Extract the [X, Y] coordinate from the center of the cell holding the provided text.  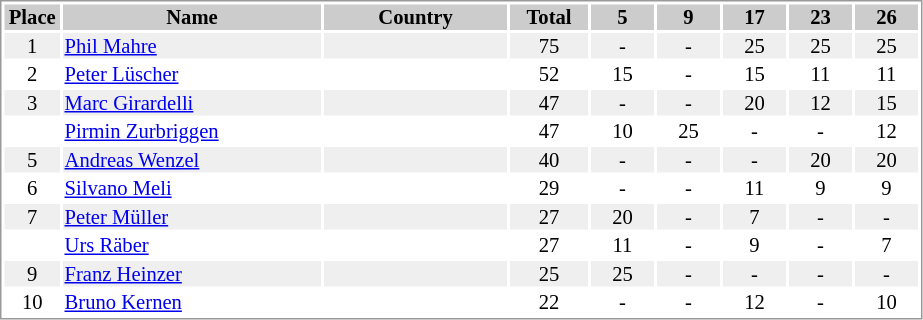
Marc Girardelli [192, 103]
Peter Lüscher [192, 75]
23 [820, 17]
2 [32, 75]
Name [192, 17]
75 [549, 46]
26 [886, 17]
Phil Mahre [192, 46]
29 [549, 189]
Andreas Wenzel [192, 160]
Total [549, 17]
1 [32, 46]
Pirmin Zurbriggen [192, 131]
Silvano Meli [192, 189]
52 [549, 75]
Urs Räber [192, 245]
6 [32, 189]
22 [549, 303]
40 [549, 160]
Country [416, 17]
Place [32, 17]
Franz Heinzer [192, 274]
17 [754, 17]
Bruno Kernen [192, 303]
Peter Müller [192, 217]
3 [32, 103]
